Return (x, y) of the center of cell containing provided text 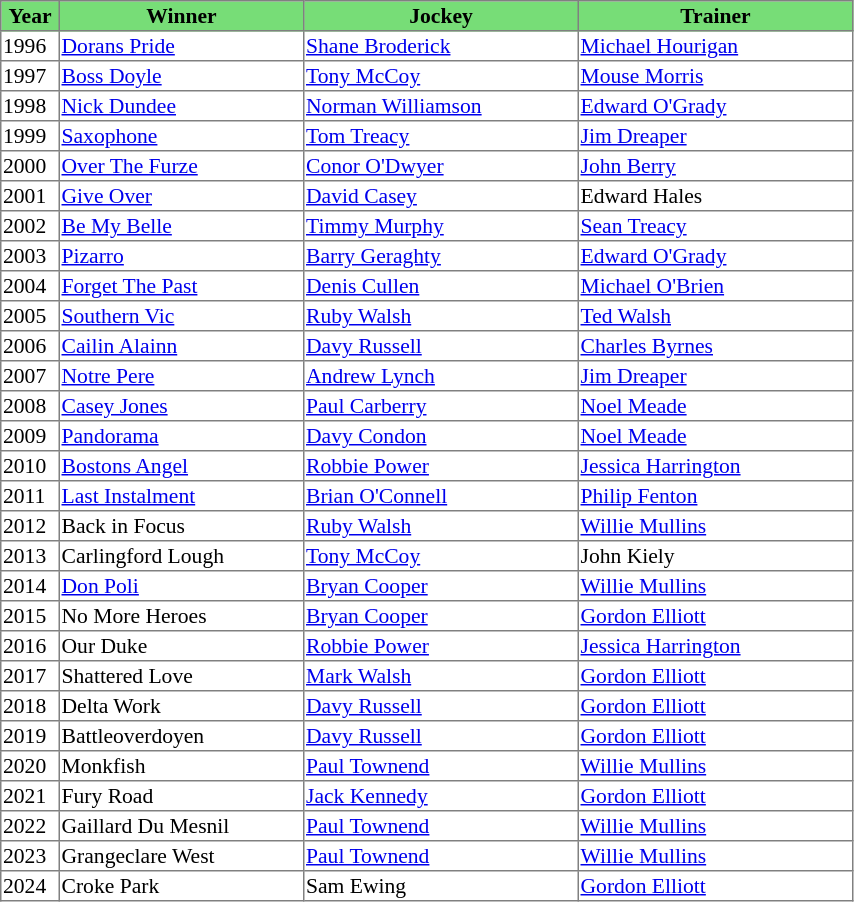
2024 (30, 886)
1996 (30, 46)
2004 (30, 286)
2000 (30, 166)
Edward Hales (715, 196)
2017 (30, 676)
Brian O'Connell (441, 496)
Grangeclare West (181, 856)
Bostons Angel (181, 466)
Andrew Lynch (441, 376)
Davy Condon (441, 436)
Southern Vic (181, 316)
Trainer (715, 16)
2002 (30, 226)
Jockey (441, 16)
2016 (30, 646)
Saxophone (181, 136)
2014 (30, 586)
Gaillard Du Mesnil (181, 826)
2012 (30, 526)
Be My Belle (181, 226)
Nick Dundee (181, 106)
Monkfish (181, 766)
Give Over (181, 196)
Michael Hourigan (715, 46)
John Kiely (715, 556)
2023 (30, 856)
Boss Doyle (181, 76)
John Berry (715, 166)
Conor O'Dwyer (441, 166)
Mouse Morris (715, 76)
Mark Walsh (441, 676)
Winner (181, 16)
2015 (30, 616)
Pizarro (181, 256)
2009 (30, 436)
2001 (30, 196)
Over The Furze (181, 166)
Cailin Alainn (181, 346)
Paul Carberry (441, 406)
2010 (30, 466)
Norman Williamson (441, 106)
Sam Ewing (441, 886)
2005 (30, 316)
Year (30, 16)
1997 (30, 76)
Pandorama (181, 436)
Denis Cullen (441, 286)
Fury Road (181, 796)
2008 (30, 406)
1998 (30, 106)
2022 (30, 826)
Jack Kennedy (441, 796)
1999 (30, 136)
Charles Byrnes (715, 346)
Croke Park (181, 886)
Ted Walsh (715, 316)
Shattered Love (181, 676)
Tom Treacy (441, 136)
Notre Pere (181, 376)
Dorans Pride (181, 46)
David Casey (441, 196)
Casey Jones (181, 406)
Battleoverdoyen (181, 736)
2006 (30, 346)
Sean Treacy (715, 226)
Our Duke (181, 646)
Barry Geraghty (441, 256)
2021 (30, 796)
Forget The Past (181, 286)
Michael O'Brien (715, 286)
No More Heroes (181, 616)
Timmy Murphy (441, 226)
2020 (30, 766)
Last Instalment (181, 496)
2003 (30, 256)
Carlingford Lough (181, 556)
Shane Broderick (441, 46)
2018 (30, 706)
Philip Fenton (715, 496)
2019 (30, 736)
Delta Work (181, 706)
2007 (30, 376)
2011 (30, 496)
2013 (30, 556)
Back in Focus (181, 526)
Don Poli (181, 586)
